Identify which cell holds the provided text, then report its (x, y) central coordinate. 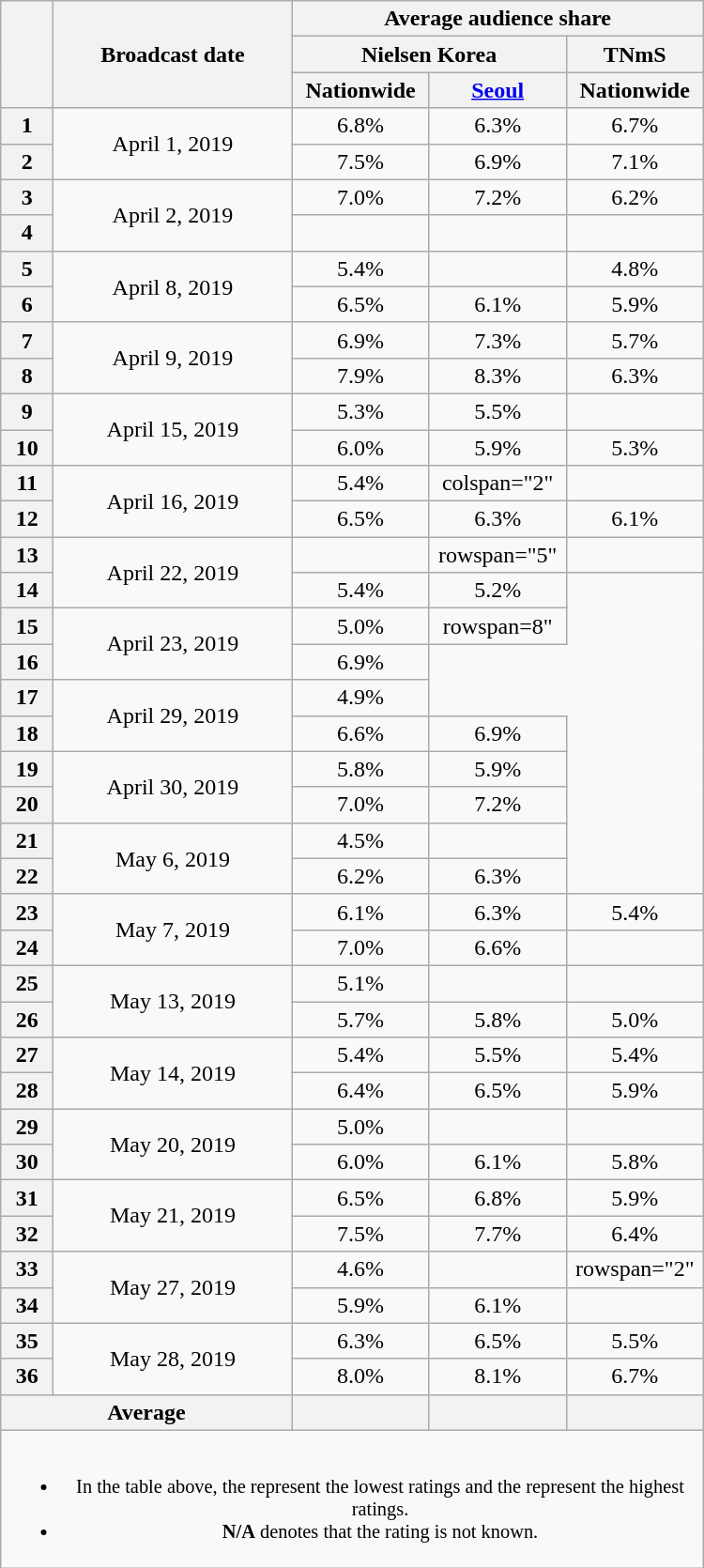
31 (27, 1198)
33 (27, 1269)
14 (27, 591)
April 22, 2019 (173, 573)
25 (27, 983)
April 1, 2019 (173, 144)
6 (27, 304)
April 9, 2019 (173, 358)
5.1% (360, 983)
15 (27, 626)
May 27, 2019 (173, 1287)
Average (146, 1412)
8.3% (497, 376)
35 (27, 1341)
7.3% (497, 340)
2 (27, 161)
21 (27, 840)
27 (27, 1055)
Nielsen Korea (429, 54)
April 8, 2019 (173, 286)
16 (27, 662)
3 (27, 197)
32 (27, 1234)
30 (27, 1162)
26 (27, 1019)
19 (27, 769)
May 6, 2019 (173, 858)
TNmS (635, 54)
17 (27, 698)
8.0% (360, 1376)
May 14, 2019 (173, 1073)
4 (27, 233)
8.1% (497, 1376)
11 (27, 484)
April 29, 2019 (173, 715)
36 (27, 1376)
4.5% (360, 840)
May 20, 2019 (173, 1145)
4.9% (360, 698)
10 (27, 448)
7.7% (497, 1234)
9 (27, 411)
May 7, 2019 (173, 930)
7.1% (635, 161)
5 (27, 269)
28 (27, 1091)
29 (27, 1127)
13 (27, 555)
In the table above, the represent the lowest ratings and the represent the highest ratings.N/A denotes that the rating is not known. (352, 1499)
April 2, 2019 (173, 215)
18 (27, 733)
May 13, 2019 (173, 1001)
rowspan=8" (497, 626)
Average audience share (497, 19)
5.2% (497, 591)
1 (27, 126)
7.9% (360, 376)
rowspan="5" (497, 555)
Broadcast date (173, 54)
April 23, 2019 (173, 644)
4.6% (360, 1269)
May 21, 2019 (173, 1216)
12 (27, 519)
8 (27, 376)
4.8% (635, 269)
23 (27, 912)
May 28, 2019 (173, 1359)
24 (27, 947)
22 (27, 876)
rowspan="2" (635, 1269)
April 16, 2019 (173, 501)
Seoul (497, 90)
April 30, 2019 (173, 787)
20 (27, 805)
34 (27, 1305)
7 (27, 340)
colspan="2" (497, 484)
April 15, 2019 (173, 429)
